Determine the (x, y) coordinate at the center of the cell enclosing the given text.  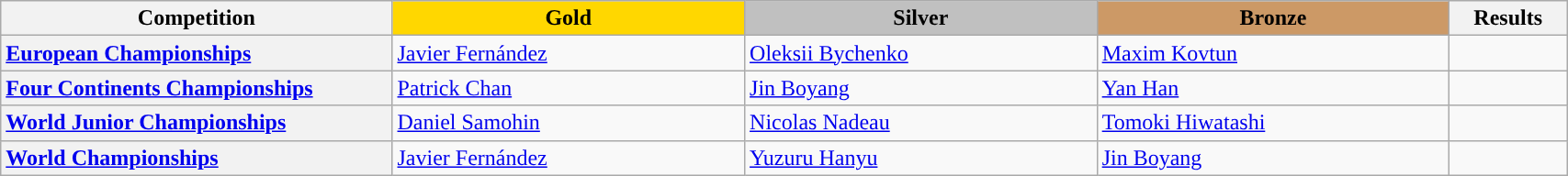
European Championships (197, 53)
Tomoki Hiwatashi (1273, 123)
Daniel Samohin (569, 123)
Four Continents Championships (197, 88)
Bronze (1273, 18)
Yuzuru Hanyu (921, 158)
World Junior Championships (197, 123)
Results (1508, 18)
Patrick Chan (569, 88)
Competition (197, 18)
World Championships (197, 158)
Yan Han (1273, 88)
Oleksii Bychenko (921, 53)
Maxim Kovtun (1273, 53)
Silver (921, 18)
Gold (569, 18)
Nicolas Nadeau (921, 123)
